Determine the (x, y) coordinate at the center of the cell enclosing the given text.  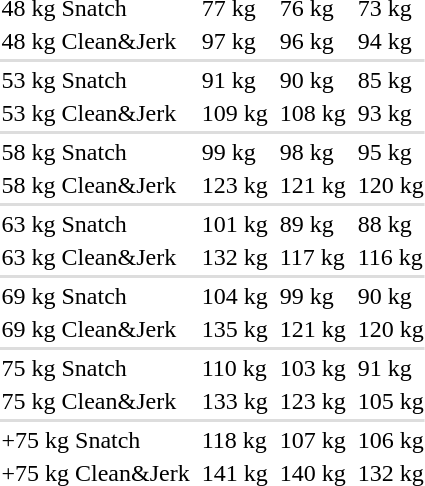
69 kg Clean&Jerk (96, 329)
58 kg Clean&Jerk (96, 185)
58 kg Snatch (96, 152)
93 kg (390, 113)
101 kg (234, 224)
133 kg (234, 401)
63 kg Snatch (96, 224)
98 kg (312, 152)
85 kg (390, 80)
95 kg (390, 152)
+75 kg Snatch (96, 440)
106 kg (390, 440)
108 kg (312, 113)
96 kg (312, 41)
110 kg (234, 368)
63 kg Clean&Jerk (96, 257)
116 kg (390, 257)
75 kg Snatch (96, 368)
69 kg Snatch (96, 296)
132 kg (234, 257)
88 kg (390, 224)
107 kg (312, 440)
103 kg (312, 368)
118 kg (234, 440)
94 kg (390, 41)
97 kg (234, 41)
53 kg Clean&Jerk (96, 113)
48 kg Clean&Jerk (96, 41)
75 kg Clean&Jerk (96, 401)
109 kg (234, 113)
104 kg (234, 296)
117 kg (312, 257)
105 kg (390, 401)
53 kg Snatch (96, 80)
89 kg (312, 224)
135 kg (234, 329)
